Return the [x, y] coordinate for the center point of the cell that contains the specified text.  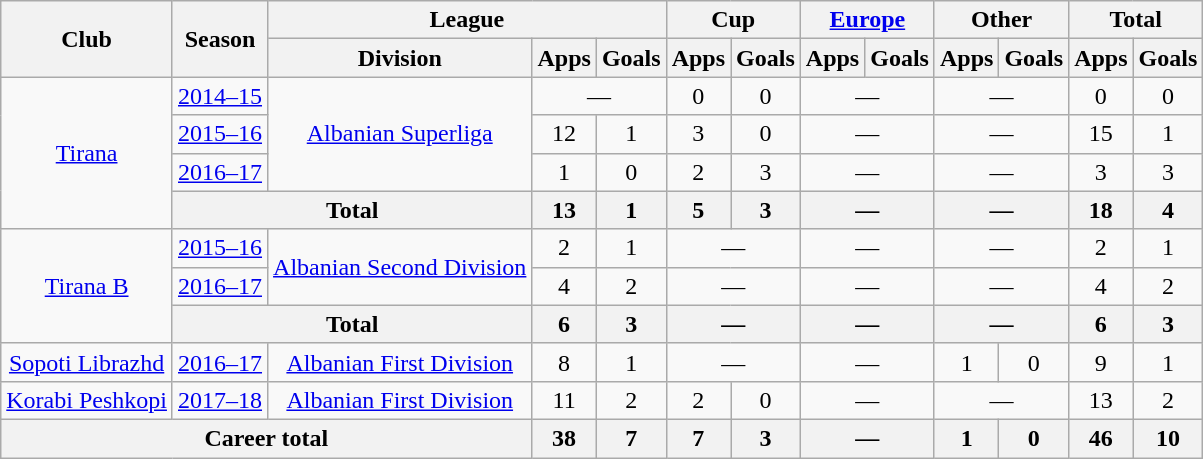
38 [564, 438]
18 [1101, 210]
Division [400, 58]
Albanian Superliga [400, 134]
46 [1101, 438]
Sopoti Librazhd [87, 362]
Tirana B [87, 286]
2014–15 [220, 96]
11 [564, 400]
Tirana [87, 153]
Korabi Peshkopi [87, 400]
Europe [867, 20]
League [468, 20]
Cup [733, 20]
Other [1001, 20]
15 [1101, 134]
10 [1168, 438]
5 [698, 210]
Season [220, 39]
Albanian Second Division [400, 267]
2017–18 [220, 400]
8 [564, 362]
12 [564, 134]
9 [1101, 362]
Career total [266, 438]
Club [87, 39]
